Determine the (x, y) coordinate at the center of the cell enclosing the given text.  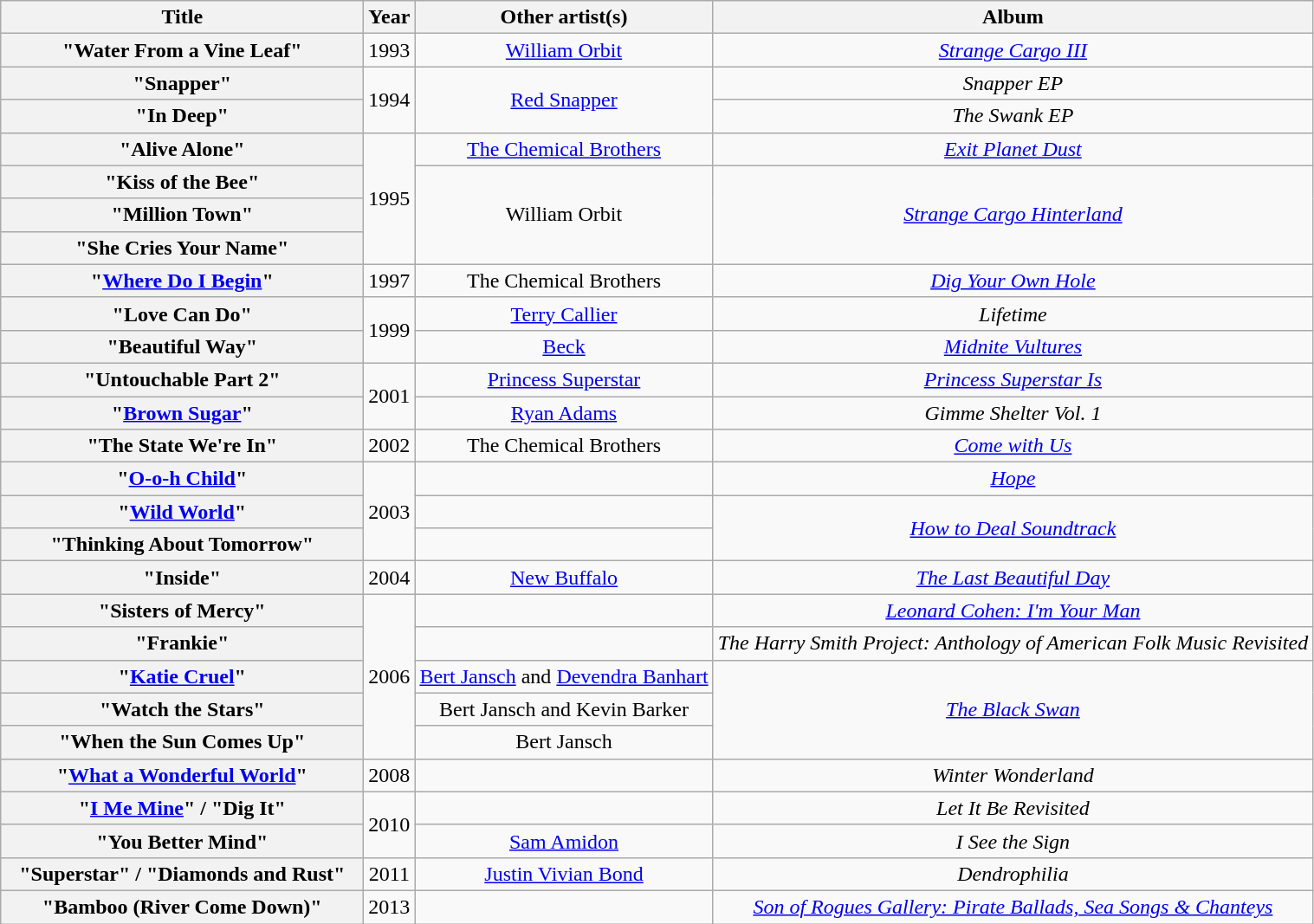
Title (182, 17)
The Harry Smith Project: Anthology of American Folk Music Revisited (1013, 643)
"Untouchable Part 2" (182, 379)
2006 (390, 676)
"Wild World" (182, 512)
Terry Callier (564, 313)
I See the Sign (1013, 841)
New Buffalo (564, 578)
Let It Be Revisited (1013, 808)
Dig Your Own Hole (1013, 281)
"Million Town" (182, 215)
Bert Jansch and Kevin Barker (564, 709)
"Water From a Vine Leaf" (182, 50)
"Beautiful Way" (182, 346)
"In Deep" (182, 116)
2010 (390, 824)
"Love Can Do" (182, 313)
Red Snapper (564, 100)
Leonard Cohen: I'm Your Man (1013, 611)
"She Cries Your Name" (182, 248)
1993 (390, 50)
Come with Us (1013, 446)
"Where Do I Begin" (182, 281)
Lifetime (1013, 313)
Hope (1013, 479)
Strange Cargo Hinterland (1013, 215)
"Bamboo (River Come Down)" (182, 907)
"Kiss of the Bee" (182, 182)
Album (1013, 17)
2008 (390, 775)
"When the Sun Comes Up" (182, 742)
The Swank EP (1013, 116)
1995 (390, 198)
"O-o-h Child" (182, 479)
"Frankie" (182, 643)
Strange Cargo III (1013, 50)
"Alive Alone" (182, 149)
"Sisters of Mercy" (182, 611)
2013 (390, 907)
"What a Wonderful World" (182, 775)
Year (390, 17)
"Superstar" / "Diamonds and Rust" (182, 874)
Son of Rogues Gallery: Pirate Ballads, Sea Songs & Chanteys (1013, 907)
Princess Superstar (564, 379)
Bert Jansch and Devendra Banhart (564, 676)
Other artist(s) (564, 17)
"Brown Sugar" (182, 413)
"Thinking About Tomorrow" (182, 545)
Exit Planet Dust (1013, 149)
2003 (390, 512)
Midnite Vultures (1013, 346)
Justin Vivian Bond (564, 874)
"I Me Mine" / "Dig It" (182, 808)
Dendrophilia (1013, 874)
1999 (390, 330)
"Inside" (182, 578)
"Katie Cruel" (182, 676)
2004 (390, 578)
"The State We're In" (182, 446)
Bert Jansch (564, 742)
Ryan Adams (564, 413)
Beck (564, 346)
The Last Beautiful Day (1013, 578)
Winter Wonderland (1013, 775)
2001 (390, 396)
"You Better Mind" (182, 841)
"Watch the Stars" (182, 709)
Sam Amidon (564, 841)
2002 (390, 446)
Snapper EP (1013, 83)
"Snapper" (182, 83)
The Black Swan (1013, 709)
1994 (390, 100)
2011 (390, 874)
Princess Superstar Is (1013, 379)
1997 (390, 281)
How to Deal Soundtrack (1013, 528)
Gimme Shelter Vol. 1 (1013, 413)
